Return (X, Y) of the center of cell containing provided text 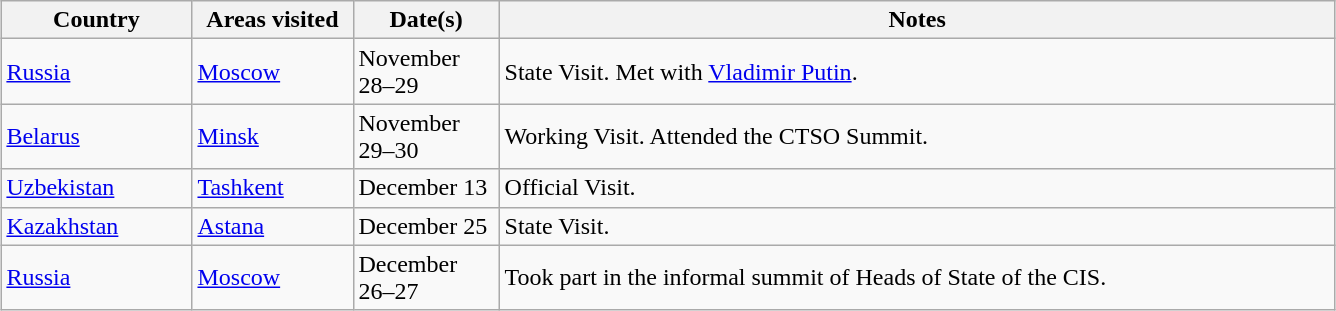
Took part in the informal summit of Heads of State of the CIS. (917, 278)
December 25 (426, 226)
November 29–30 (426, 136)
December 13 (426, 188)
Belarus (96, 136)
Areas visited (272, 20)
Notes (917, 20)
State Visit. Met with Vladimir Putin. (917, 72)
Working Visit. Attended the CTSO Summit. (917, 136)
November 28–29 (426, 72)
Kazakhstan (96, 226)
Tashkent (272, 188)
December 26–27 (426, 278)
Country (96, 20)
Date(s) (426, 20)
State Visit. (917, 226)
Astana (272, 226)
Official Visit. (917, 188)
Uzbekistan (96, 188)
Minsk (272, 136)
